Scan for the cell matching the given text and deliver its [x, y] coordinate at center. 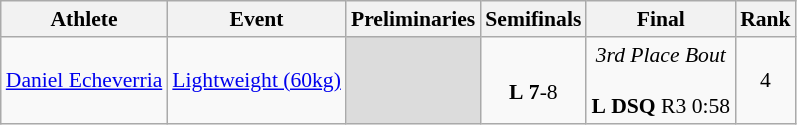
Final [660, 19]
Daniel Echeverria [84, 80]
Rank [766, 19]
Preliminaries [413, 19]
4 [766, 80]
3rd Place Bout L DSQ R3 0:58 [660, 80]
Lightweight (60kg) [256, 80]
Event [256, 19]
Semifinals [533, 19]
L 7-8 [533, 80]
Athlete [84, 19]
